Provide the (x, y) coordinate of the cell's center where the given text is located.  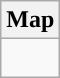
Map (30, 20)
